Return (x, y) of the center of cell containing provided text 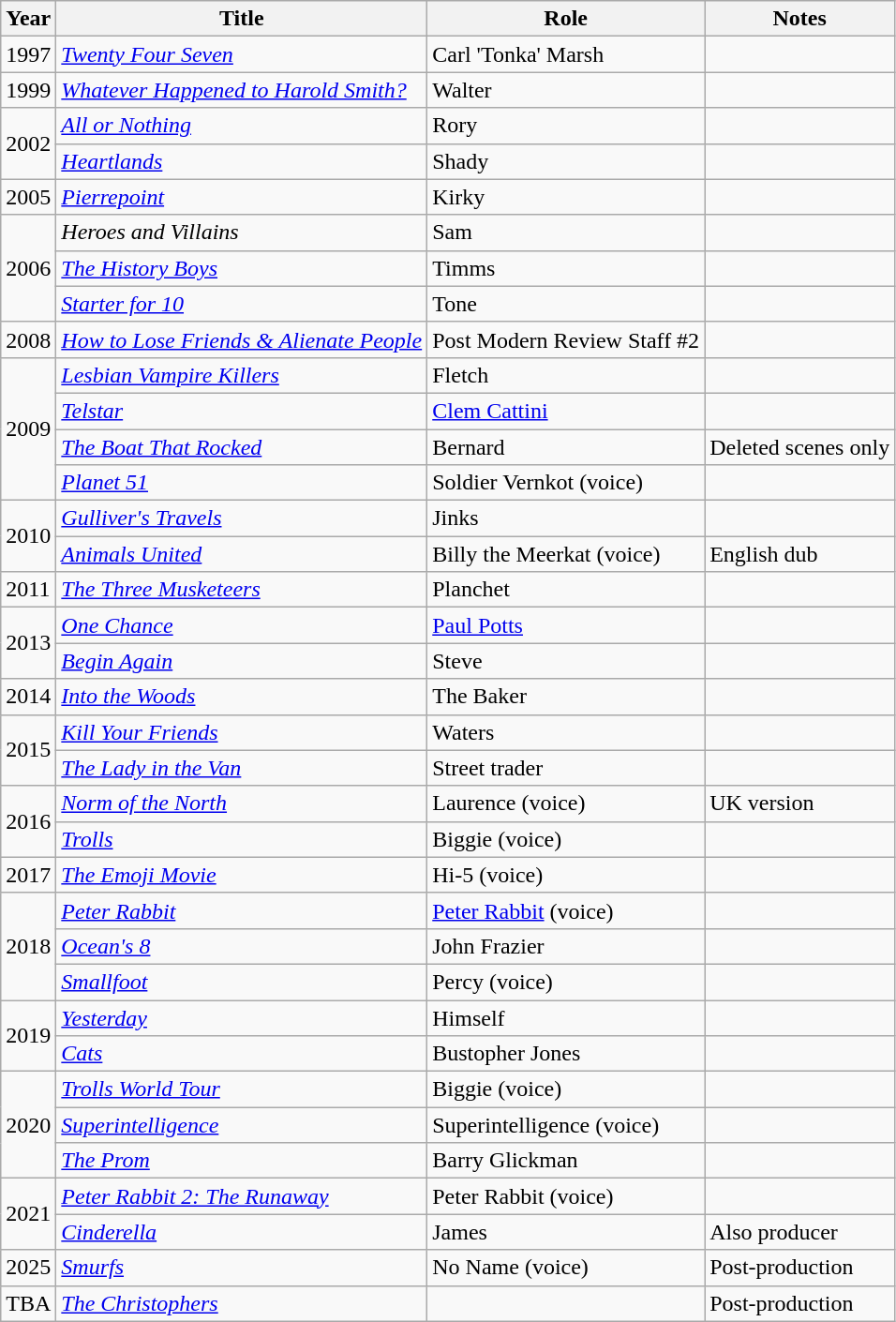
Bernard (566, 447)
Yesterday (242, 1017)
Whatever Happened to Harold Smith? (242, 90)
Begin Again (242, 661)
Paul Potts (566, 625)
The Three Musketeers (242, 590)
Billy the Meerkat (voice) (566, 554)
English dub (800, 554)
Title (242, 19)
1999 (28, 90)
Waters (566, 732)
2017 (28, 875)
All or Nothing (242, 126)
2010 (28, 536)
Fletch (566, 375)
Shady (566, 161)
Trolls (242, 839)
Planchet (566, 590)
UK version (800, 804)
1997 (28, 54)
James (566, 1232)
Superintelligence (voice) (566, 1125)
Cinderella (242, 1232)
2011 (28, 590)
Steve (566, 661)
Timms (566, 268)
Barry Glickman (566, 1161)
Kill Your Friends (242, 732)
The Lady in the Van (242, 768)
Norm of the North (242, 804)
The Christophers (242, 1303)
2013 (28, 643)
The Boat That Rocked (242, 447)
2008 (28, 339)
Notes (800, 19)
Soldier Vernkot (voice) (566, 483)
2014 (28, 697)
Clem Cattini (566, 411)
2016 (28, 821)
Pierrepoint (242, 197)
2020 (28, 1125)
2015 (28, 750)
Laurence (voice) (566, 804)
Sam (566, 233)
Trolls World Tour (242, 1089)
2006 (28, 268)
Cats (242, 1054)
Smallfoot (242, 982)
2002 (28, 143)
Heartlands (242, 161)
Into the Woods (242, 697)
Smurfs (242, 1268)
Twenty Four Seven (242, 54)
Walter (566, 90)
The History Boys (242, 268)
Carl 'Tonka' Marsh (566, 54)
Peter Rabbit 2: The Runaway (242, 1196)
2019 (28, 1035)
TBA (28, 1303)
Peter Rabbit (242, 910)
Deleted scenes only (800, 447)
Ocean's 8 (242, 946)
Percy (voice) (566, 982)
Lesbian Vampire Killers (242, 375)
Role (566, 19)
Hi-5 (voice) (566, 875)
Year (28, 19)
Post Modern Review Staff #2 (566, 339)
2009 (28, 428)
The Emoji Movie (242, 875)
2021 (28, 1214)
Tone (566, 304)
Heroes and Villains (242, 233)
One Chance (242, 625)
Planet 51 (242, 483)
Street trader (566, 768)
Gulliver's Travels (242, 518)
Kirky (566, 197)
Telstar (242, 411)
Animals United (242, 554)
2005 (28, 197)
2018 (28, 946)
Jinks (566, 518)
Also producer (800, 1232)
2025 (28, 1268)
Starter for 10 (242, 304)
Bustopher Jones (566, 1054)
John Frazier (566, 946)
Himself (566, 1017)
How to Lose Friends & Alienate People (242, 339)
The Baker (566, 697)
The Prom (242, 1161)
No Name (voice) (566, 1268)
Rory (566, 126)
Superintelligence (242, 1125)
